For the text-containing cell, return its midpoint in (x, y) coordinate format. 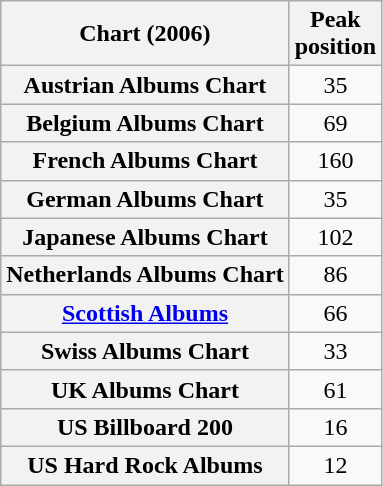
Belgium Albums Chart (145, 123)
16 (335, 427)
Japanese Albums Chart (145, 237)
Scottish Albums (145, 313)
French Albums Chart (145, 161)
86 (335, 275)
Peakposition (335, 34)
Netherlands Albums Chart (145, 275)
66 (335, 313)
69 (335, 123)
33 (335, 351)
102 (335, 237)
US Hard Rock Albums (145, 465)
61 (335, 389)
160 (335, 161)
Austrian Albums Chart (145, 85)
Swiss Albums Chart (145, 351)
German Albums Chart (145, 199)
US Billboard 200 (145, 427)
UK Albums Chart (145, 389)
12 (335, 465)
Chart (2006) (145, 34)
